Output the [X, Y] coordinate of the center of the cell containing the given text.  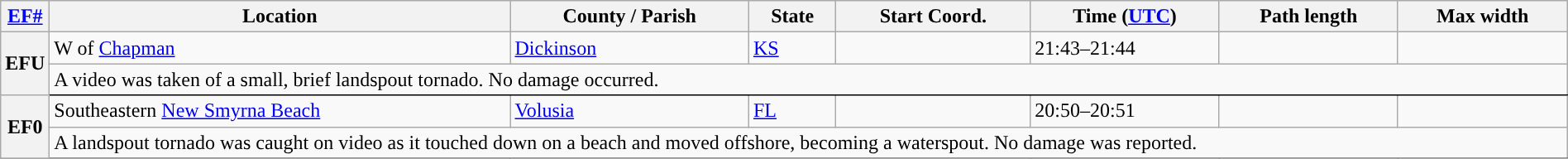
W of Chapman [280, 48]
EF0 [25, 127]
Volusia [629, 111]
21:43–21:44 [1125, 48]
County / Parish [629, 17]
Max width [1482, 17]
A video was taken of a small, brief landspout tornado. No damage occurred. [809, 79]
20:50–20:51 [1125, 111]
Southeastern New Smyrna Beach [280, 111]
Start Coord. [933, 17]
Location [280, 17]
Path length [1308, 17]
KS [792, 48]
Dickinson [629, 48]
FL [792, 111]
A landspout tornado was caught on video as it touched down on a beach and moved offshore, becoming a waterspout. No damage was reported. [809, 142]
State [792, 17]
Time (UTC) [1125, 17]
EF# [25, 17]
EFU [25, 64]
